Extract the (x, y) coordinate from the center of the cell holding the provided text.  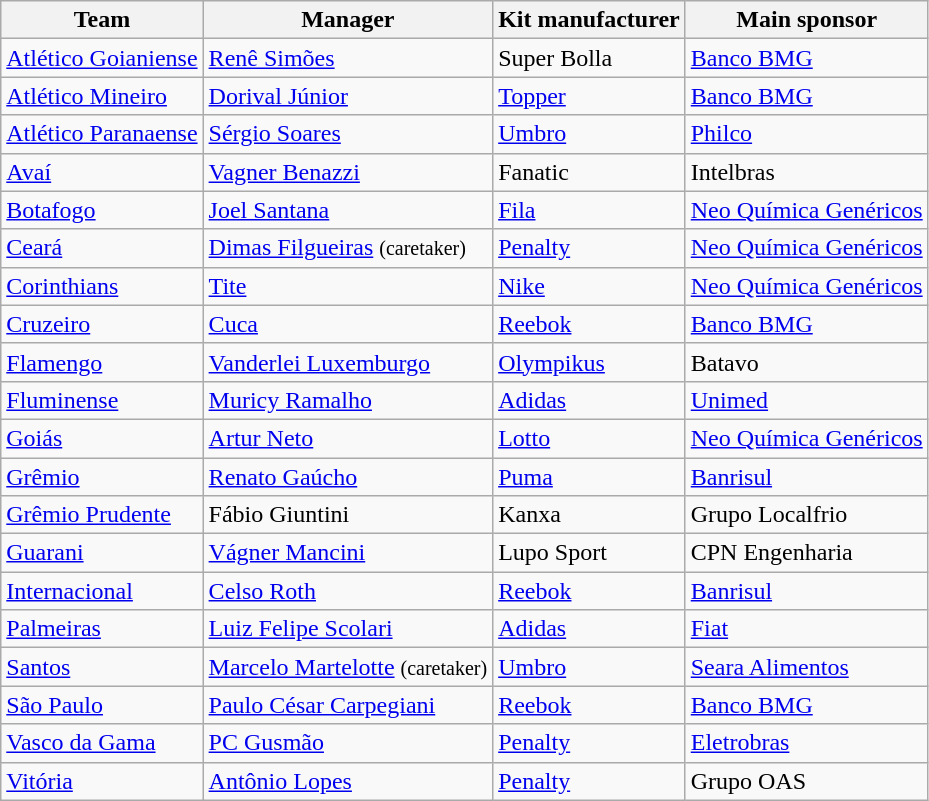
Santos (102, 667)
Goiás (102, 438)
Grupo Localfrio (806, 515)
Philco (806, 134)
Guarani (102, 553)
Flamengo (102, 362)
Fluminense (102, 400)
Kanxa (590, 515)
Grêmio Prudente (102, 515)
Fiat (806, 629)
Ceará (102, 248)
Batavo (806, 362)
Botafogo (102, 210)
Cuca (348, 324)
Atlético Paranaense (102, 134)
Vasco da Gama (102, 743)
Celso Roth (348, 591)
Internacional (102, 591)
Topper (590, 96)
São Paulo (102, 705)
Antônio Lopes (348, 781)
Dorival Júnior (348, 96)
Grupo OAS (806, 781)
Intelbras (806, 172)
Joel Santana (348, 210)
Paulo César Carpegiani (348, 705)
Renê Simões (348, 58)
Fanatic (590, 172)
Atlético Mineiro (102, 96)
Eletrobras (806, 743)
Avaí (102, 172)
Nike (590, 286)
Super Bolla (590, 58)
Olympikus (590, 362)
Tite (348, 286)
Lotto (590, 438)
Sérgio Soares (348, 134)
Lupo Sport (590, 553)
Luiz Felipe Scolari (348, 629)
Main sponsor (806, 20)
Palmeiras (102, 629)
Team (102, 20)
Unimed (806, 400)
Seara Alimentos (806, 667)
Manager (348, 20)
Artur Neto (348, 438)
Renato Gaúcho (348, 477)
Fábio Giuntini (348, 515)
Cruzeiro (102, 324)
Dimas Filgueiras (caretaker) (348, 248)
Kit manufacturer (590, 20)
Fila (590, 210)
Vanderlei Luxemburgo (348, 362)
Vagner Benazzi (348, 172)
Grêmio (102, 477)
CPN Engenharia (806, 553)
Atlético Goianiense (102, 58)
PC Gusmão (348, 743)
Vágner Mancini (348, 553)
Puma (590, 477)
Vitória (102, 781)
Marcelo Martelotte (caretaker) (348, 667)
Corinthians (102, 286)
Muricy Ramalho (348, 400)
